Determine the [x, y] coordinate at the center of the cell enclosing the given text.  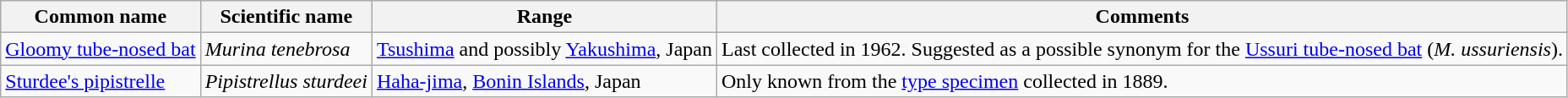
Comments [1142, 17]
Only known from the type specimen collected in 1889. [1142, 81]
Tsushima and possibly Yakushima, Japan [544, 49]
Last collected in 1962. Suggested as a possible synonym for the Ussuri tube-nosed bat (M. ussuriensis). [1142, 49]
Pipistrellus sturdeei [286, 81]
Scientific name [286, 17]
Sturdee's pipistrelle [101, 81]
Range [544, 17]
Common name [101, 17]
Haha-jima, Bonin Islands, Japan [544, 81]
Murina tenebrosa [286, 49]
Gloomy tube-nosed bat [101, 49]
